Detect which cell encompasses the target text, then output its (x, y) center coordinate. 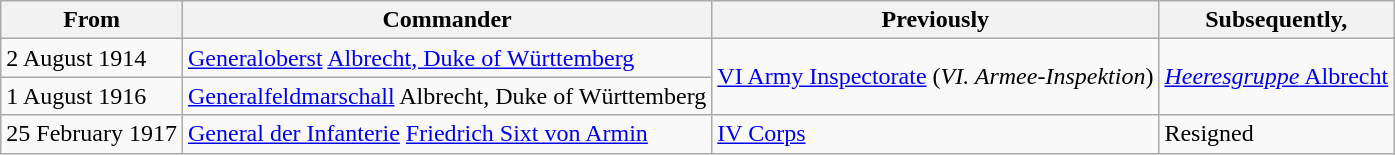
1 August 1916 (92, 96)
VI Army Inspectorate (VI. Armee-Inspektion) (936, 77)
General der Infanterie Friedrich Sixt von Armin (446, 134)
2 August 1914 (92, 58)
Previously (936, 20)
IV Corps (936, 134)
From (92, 20)
Commander (446, 20)
Subsequently, (1276, 20)
25 February 1917 (92, 134)
Heeresgruppe Albrecht (1276, 77)
Generalfeldmarschall Albrecht, Duke of Württemberg (446, 96)
Resigned (1276, 134)
Generaloberst Albrecht, Duke of Württemberg (446, 58)
